Extract the (x, y) coordinate from the center of the cell holding the provided text.  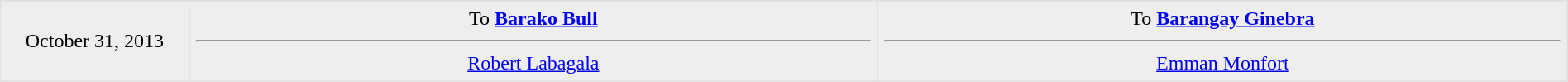
To Barangay GinebraEmman Monfort (1223, 41)
October 31, 2013 (94, 41)
To Barako BullRobert Labagala (533, 41)
